Pinpoint the cell where the given text exists, returning its (x, y) midpoint coordinate. 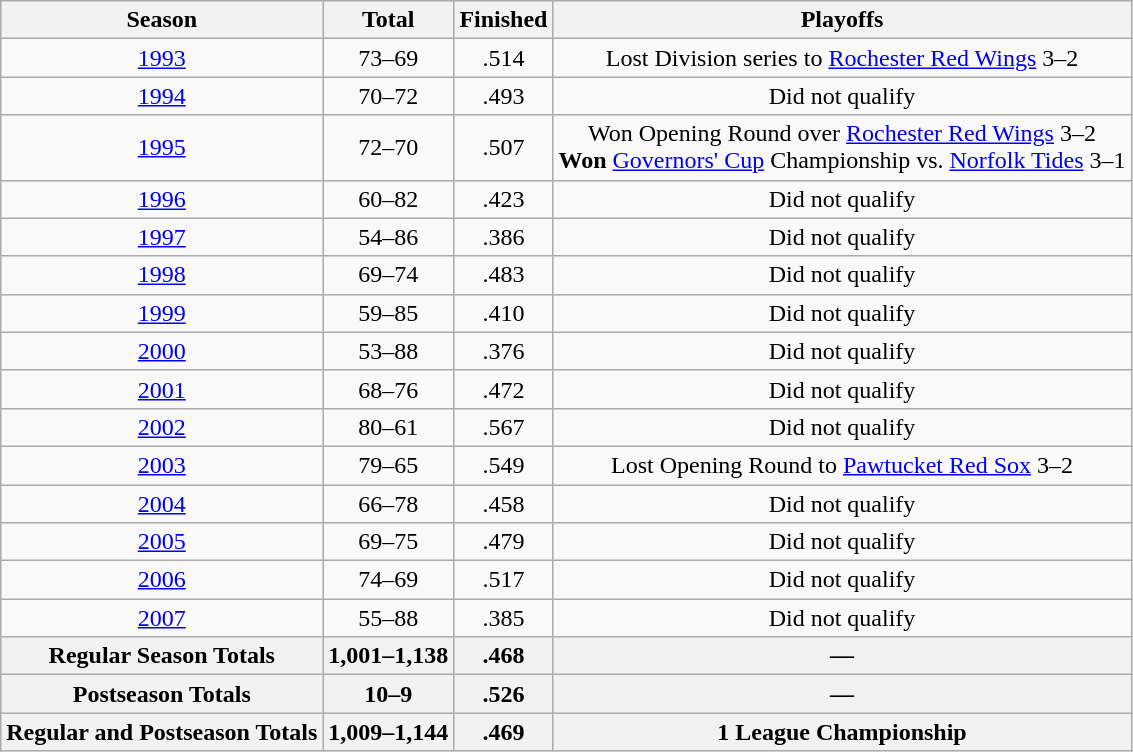
68–76 (388, 389)
70–72 (388, 96)
10–9 (388, 694)
.410 (504, 313)
1996 (162, 199)
Lost Opening Round to Pawtucket Red Sox 3–2 (842, 465)
.514 (504, 58)
80–61 (388, 427)
.567 (504, 427)
.493 (504, 96)
.517 (504, 580)
.469 (504, 732)
59–85 (388, 313)
Regular and Postseason Totals (162, 732)
79–65 (388, 465)
2006 (162, 580)
2004 (162, 503)
Playoffs (842, 20)
1998 (162, 275)
1,001–1,138 (388, 656)
.458 (504, 503)
.549 (504, 465)
Finished (504, 20)
.423 (504, 199)
73–69 (388, 58)
1,009–1,144 (388, 732)
1999 (162, 313)
Total (388, 20)
1993 (162, 58)
.526 (504, 694)
74–69 (388, 580)
2000 (162, 351)
1994 (162, 96)
2007 (162, 618)
.472 (504, 389)
1995 (162, 148)
1 League Championship (842, 732)
Season (162, 20)
Won Opening Round over Rochester Red Wings 3–2 Won Governors' Cup Championship vs. Norfolk Tides 3–1 (842, 148)
.468 (504, 656)
.385 (504, 618)
53–88 (388, 351)
66–78 (388, 503)
2001 (162, 389)
55–88 (388, 618)
69–74 (388, 275)
2005 (162, 542)
.483 (504, 275)
Lost Division series to Rochester Red Wings 3–2 (842, 58)
.507 (504, 148)
Postseason Totals (162, 694)
2002 (162, 427)
2003 (162, 465)
.386 (504, 237)
.479 (504, 542)
72–70 (388, 148)
1997 (162, 237)
69–75 (388, 542)
.376 (504, 351)
60–82 (388, 199)
54–86 (388, 237)
Regular Season Totals (162, 656)
